Scan for the cell matching the given text and deliver its [X, Y] coordinate at center. 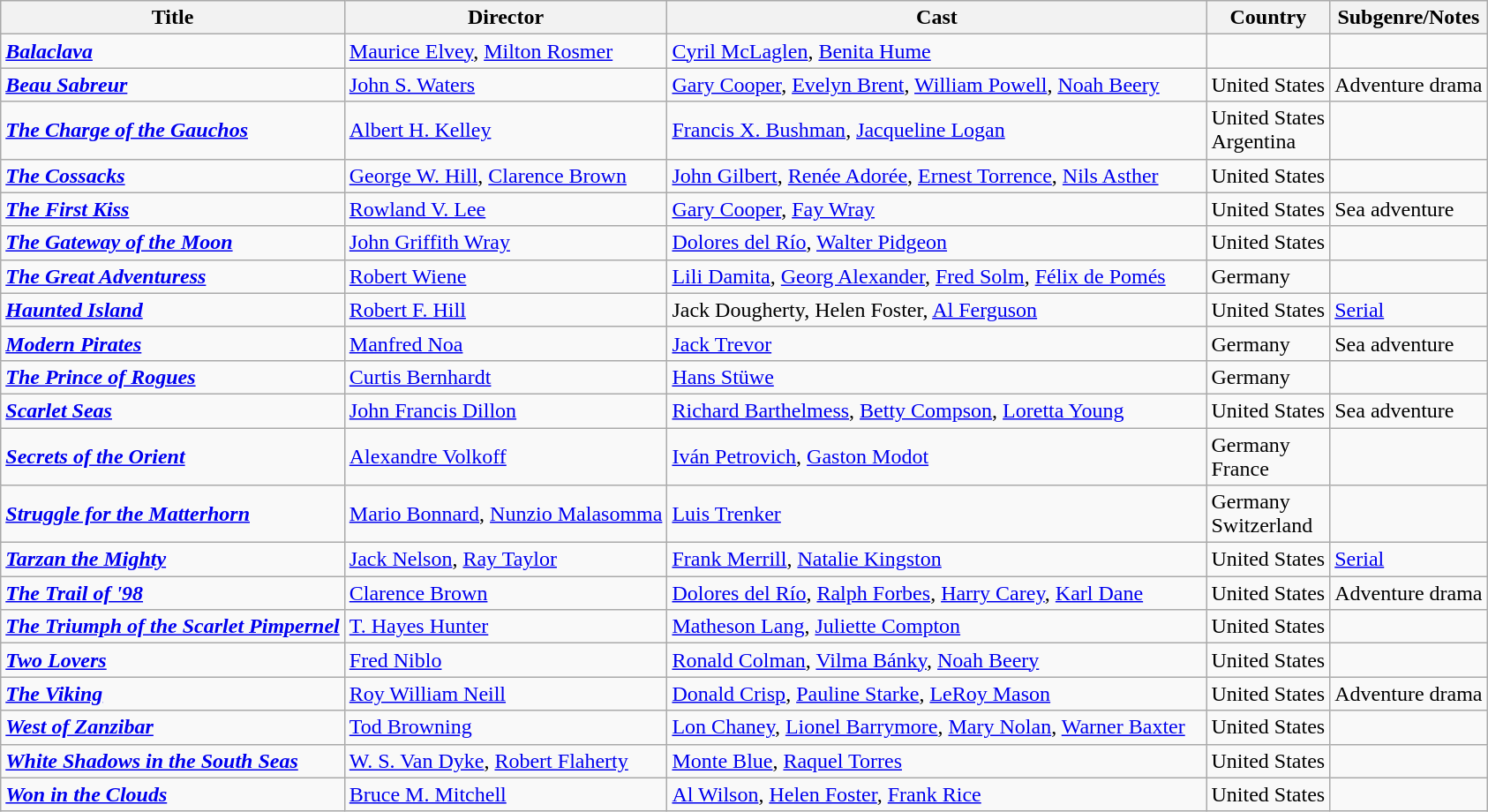
Scarlet Seas [173, 410]
Ronald Colman, Vilma Bánky, Noah Beery [937, 660]
Manfred Noa [506, 343]
The Triumph of the Scarlet Pimpernel [173, 627]
The Viking [173, 694]
The First Kiss [173, 209]
The Gateway of the Moon [173, 243]
Tod Browning [506, 727]
Director [506, 18]
Iván Petrovich, Gaston Modot [937, 455]
White Shadows in the South Seas [173, 761]
Richard Barthelmess, Betty Compson, Loretta Young [937, 410]
Gary Cooper, Fay Wray [937, 209]
Balaclava [173, 51]
Robert Wiene [506, 276]
Roy William Neill [506, 694]
Modern Pirates [173, 343]
Dolores del Río, Walter Pidgeon [937, 243]
Subgenre/Notes [1409, 18]
Frank Merrill, Natalie Kingston [937, 560]
Curtis Bernhardt [506, 377]
John Gilbert, Renée Adorée, Ernest Torrence, Nils Asther [937, 176]
Hans Stüwe [937, 377]
Albert H. Kelley [506, 131]
Maurice Elvey, Milton Rosmer [506, 51]
Clarence Brown [506, 593]
Won in the Clouds [173, 794]
John Francis Dillon [506, 410]
The Prince of Rogues [173, 377]
Two Lovers [173, 660]
Jack Trevor [937, 343]
Al Wilson, Helen Foster, Frank Rice [937, 794]
The Charge of the Gauchos [173, 131]
West of Zanzibar [173, 727]
Lili Damita, Georg Alexander, Fred Solm, Félix de Pomés [937, 276]
The Trail of '98 [173, 593]
Secrets of the Orient [173, 455]
Rowland V. Lee [506, 209]
GermanyFrance [1268, 455]
John Griffith Wray [506, 243]
Country [1268, 18]
Fred Niblo [506, 660]
Mario Bonnard, Nunzio Malasomma [506, 514]
United StatesArgentina [1268, 131]
Jack Dougherty, Helen Foster, Al Ferguson [937, 310]
Cast [937, 18]
Dolores del Río, Ralph Forbes, Harry Carey, Karl Dane [937, 593]
The Great Adventuress [173, 276]
Alexandre Volkoff [506, 455]
Haunted Island [173, 310]
Francis X. Bushman, Jacqueline Logan [937, 131]
Luis Trenker [937, 514]
Cyril McLaglen, Benita Hume [937, 51]
George W. Hill, Clarence Brown [506, 176]
Lon Chaney, Lionel Barrymore, Mary Nolan, Warner Baxter [937, 727]
GermanySwitzerland [1268, 514]
Donald Crisp, Pauline Starke, LeRoy Mason [937, 694]
Matheson Lang, Juliette Compton [937, 627]
Gary Cooper, Evelyn Brent, William Powell, Noah Beery [937, 85]
Robert F. Hill [506, 310]
Title [173, 18]
Beau Sabreur [173, 85]
Jack Nelson, Ray Taylor [506, 560]
T. Hayes Hunter [506, 627]
Monte Blue, Raquel Torres [937, 761]
Struggle for the Matterhorn [173, 514]
The Cossacks [173, 176]
John S. Waters [506, 85]
Bruce M. Mitchell [506, 794]
Tarzan the Mighty [173, 560]
W. S. Van Dyke, Robert Flaherty [506, 761]
